Scan for the cell matching the given text and deliver its [X, Y] coordinate at center. 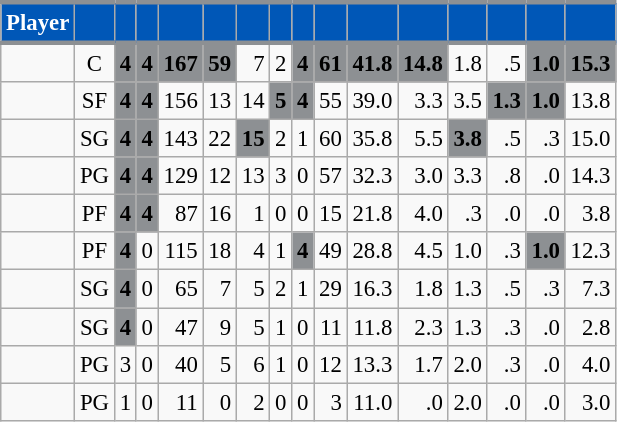
156 [180, 101]
11.8 [372, 327]
28.8 [372, 251]
14.3 [590, 176]
.8 [506, 176]
59 [220, 62]
6 [252, 364]
87 [180, 214]
32.3 [372, 176]
115 [180, 251]
13.3 [372, 364]
1.7 [423, 364]
29 [330, 289]
5.5 [423, 139]
18 [220, 251]
65 [180, 289]
4.5 [423, 251]
61 [330, 62]
7.3 [590, 289]
39.0 [372, 101]
21.8 [372, 214]
15.3 [590, 62]
2.3 [423, 327]
60 [330, 139]
41.8 [372, 62]
143 [180, 139]
C [95, 62]
35.8 [372, 139]
12.3 [590, 251]
47 [180, 327]
129 [180, 176]
40 [180, 364]
16 [220, 214]
9 [220, 327]
55 [330, 101]
49 [330, 251]
15.0 [590, 139]
16.3 [372, 289]
14.8 [423, 62]
2.8 [590, 327]
SF [95, 101]
11.0 [372, 402]
13.8 [590, 101]
3.5 [468, 101]
167 [180, 62]
14 [252, 101]
22 [220, 139]
Player [38, 22]
57 [330, 176]
